Search for the cell housing the specified text and yield its [x, y] center coordinate. 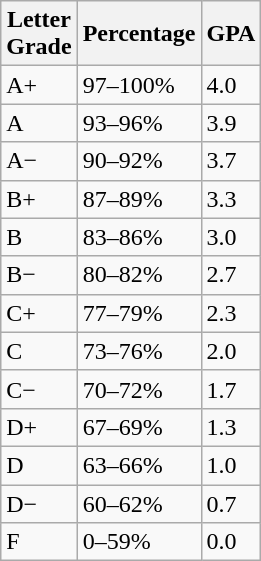
63–66% [139, 465]
D− [39, 503]
B [39, 237]
67–69% [139, 427]
GPA [231, 34]
3.7 [231, 161]
D+ [39, 427]
0.7 [231, 503]
B+ [39, 199]
C− [39, 389]
C [39, 351]
F [39, 542]
77–79% [139, 313]
B− [39, 275]
0–59% [139, 542]
97–100% [139, 85]
A− [39, 161]
A [39, 123]
2.0 [231, 351]
1.0 [231, 465]
3.3 [231, 199]
90–92% [139, 161]
Percentage [139, 34]
1.3 [231, 427]
70–72% [139, 389]
LetterGrade [39, 34]
2.7 [231, 275]
3.9 [231, 123]
87–89% [139, 199]
60–62% [139, 503]
93–96% [139, 123]
83–86% [139, 237]
2.3 [231, 313]
3.0 [231, 237]
73–76% [139, 351]
A+ [39, 85]
0.0 [231, 542]
80–82% [139, 275]
4.0 [231, 85]
D [39, 465]
C+ [39, 313]
1.7 [231, 389]
